Return the [X, Y] coordinate for the center point of the cell that contains the specified text.  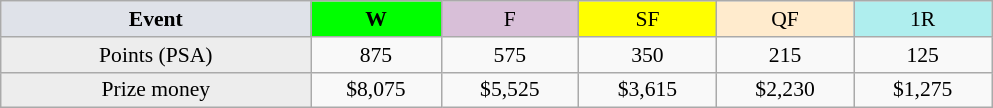
Points (PSA) [156, 55]
F [510, 19]
875 [376, 55]
$5,525 [510, 90]
Prize money [156, 90]
SF [648, 19]
$3,615 [648, 90]
Event [156, 19]
$1,275 [923, 90]
QF [785, 19]
575 [510, 55]
350 [648, 55]
$8,075 [376, 90]
W [376, 19]
$2,230 [785, 90]
1R [923, 19]
125 [923, 55]
215 [785, 55]
